From the cell containing the given text, extract its center point as (x, y) coordinate. 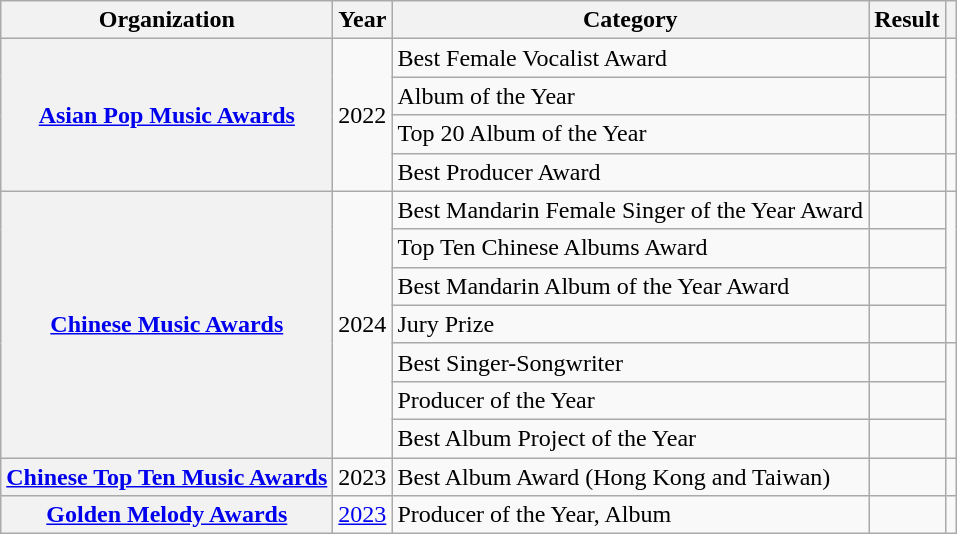
Best Album Award (Hong Kong and Taiwan) (630, 477)
Best Album Project of the Year (630, 438)
Best Female Vocalist Award (630, 58)
Top Ten Chinese Albums Award (630, 248)
Golden Melody Awards (167, 515)
Year (362, 20)
Best Singer-Songwriter (630, 362)
Category (630, 20)
Jury Prize (630, 324)
2022 (362, 115)
Chinese Music Awards (167, 324)
Producer of the Year (630, 400)
Organization (167, 20)
Top 20 Album of the Year (630, 134)
Asian Pop Music Awards (167, 115)
2024 (362, 324)
Best Mandarin Album of the Year Award (630, 286)
Best Mandarin Female Singer of the Year Award (630, 210)
Chinese Top Ten Music Awards (167, 477)
Album of the Year (630, 96)
Result (907, 20)
Best Producer Award (630, 172)
Producer of the Year, Album (630, 515)
